Detect which cell encompasses the target text, then output its (x, y) center coordinate. 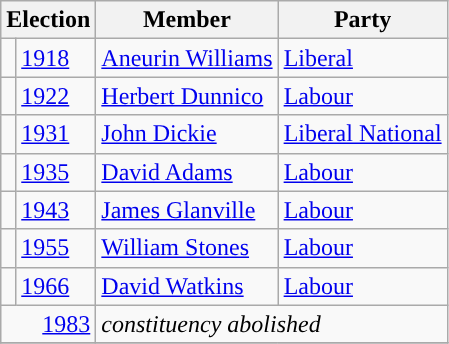
1931 (56, 134)
constituency abolished (272, 324)
Aneurin Williams (187, 58)
Member (187, 20)
David Watkins (187, 286)
John Dickie (187, 134)
1922 (56, 96)
1935 (56, 172)
William Stones (187, 248)
1983 (48, 324)
David Adams (187, 172)
Election (48, 20)
Herbert Dunnico (187, 96)
1918 (56, 58)
Liberal National (362, 134)
1966 (56, 286)
Liberal (362, 58)
Party (362, 20)
1955 (56, 248)
James Glanville (187, 210)
1943 (56, 210)
